Detect which cell encompasses the target text, then output its [x, y] center coordinate. 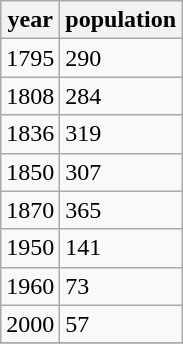
365 [121, 210]
284 [121, 96]
1870 [30, 210]
1808 [30, 96]
1960 [30, 286]
1850 [30, 172]
141 [121, 248]
290 [121, 58]
319 [121, 134]
population [121, 20]
2000 [30, 324]
73 [121, 286]
year [30, 20]
1795 [30, 58]
1950 [30, 248]
1836 [30, 134]
57 [121, 324]
307 [121, 172]
